From the cell containing the given text, extract its center point as (x, y) coordinate. 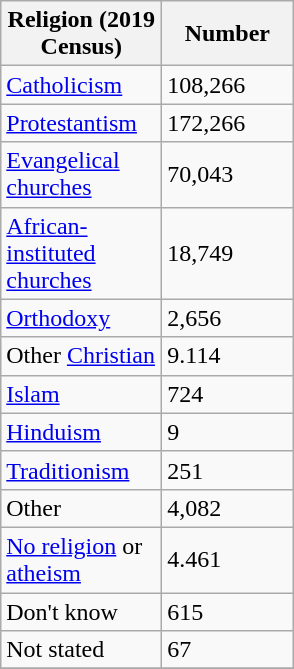
African-instituted churches (82, 253)
108,266 (228, 85)
Evangelical churches (82, 174)
No religion or atheism (82, 560)
615 (228, 611)
Other Christian (82, 356)
724 (228, 394)
Traditionism (82, 470)
Protestantism (82, 123)
Catholicism (82, 85)
70,043 (228, 174)
Number (228, 34)
172,266 (228, 123)
4,082 (228, 508)
9 (228, 432)
Don't know (82, 611)
Religion (2019 Census) (82, 34)
4.461 (228, 560)
2,656 (228, 318)
18,749 (228, 253)
Hinduism (82, 432)
9.114 (228, 356)
67 (228, 650)
Orthodoxy (82, 318)
251 (228, 470)
Other (82, 508)
Islam (82, 394)
Not stated (82, 650)
